Locate the cell with the specified text and output its (X, Y) center coordinate. 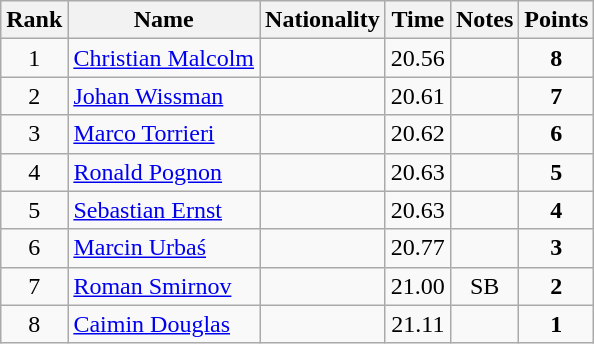
Marcin Urbaś (164, 248)
Sebastian Ernst (164, 210)
Roman Smirnov (164, 286)
Marco Torrieri (164, 134)
20.56 (418, 58)
Rank (34, 20)
21.11 (418, 324)
Caimin Douglas (164, 324)
20.61 (418, 96)
Time (418, 20)
21.00 (418, 286)
Notes (484, 20)
Christian Malcolm (164, 58)
Ronald Pognon (164, 172)
Johan Wissman (164, 96)
Nationality (323, 20)
20.77 (418, 248)
20.62 (418, 134)
Points (556, 20)
Name (164, 20)
SB (484, 286)
